Identify which cell holds the provided text, then report its (x, y) central coordinate. 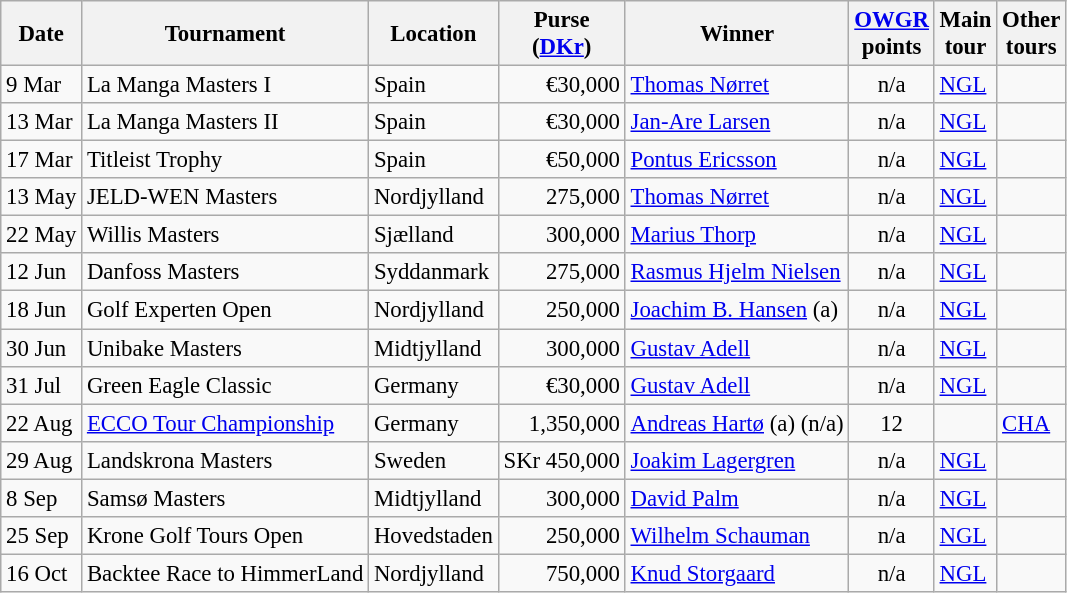
Joachim B. Hansen (a) (737, 310)
9 Mar (42, 85)
Othertours (1032, 34)
Golf Experten Open (226, 310)
17 Mar (42, 160)
Willis Masters (226, 235)
1,350,000 (562, 423)
€50,000 (562, 160)
22 May (42, 235)
Backtee Race to HimmerLand (226, 573)
12 Jun (42, 273)
Pontus Ericsson (737, 160)
Knud Storgaard (737, 573)
16 Oct (42, 573)
13 May (42, 197)
29 Aug (42, 460)
31 Jul (42, 385)
SKr 450,000 (562, 460)
Purse(DKr) (562, 34)
13 Mar (42, 122)
David Palm (737, 498)
Marius Thorp (737, 235)
12 (892, 423)
Rasmus Hjelm Nielsen (737, 273)
La Manga Masters II (226, 122)
OWGRpoints (892, 34)
22 Aug (42, 423)
25 Sep (42, 536)
La Manga Masters I (226, 85)
Hovedstaden (434, 536)
Jan-Are Larsen (737, 122)
Winner (737, 34)
Landskrona Masters (226, 460)
ECCO Tour Championship (226, 423)
Tournament (226, 34)
Krone Golf Tours Open (226, 536)
Danfoss Masters (226, 273)
750,000 (562, 573)
Titleist Trophy (226, 160)
Syddanmark (434, 273)
Maintour (966, 34)
30 Jun (42, 348)
Unibake Masters (226, 348)
Sweden (434, 460)
JELD-WEN Masters (226, 197)
Sjælland (434, 235)
8 Sep (42, 498)
Andreas Hartø (a) (n/a) (737, 423)
18 Jun (42, 310)
Location (434, 34)
Samsø Masters (226, 498)
Joakim Lagergren (737, 460)
Wilhelm Schauman (737, 536)
CHA (1032, 423)
Date (42, 34)
Green Eagle Classic (226, 385)
